Return (X, Y) of the center of cell containing provided text 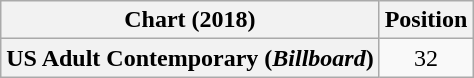
Position (426, 20)
Chart (2018) (190, 20)
32 (426, 58)
US Adult Contemporary (Billboard) (190, 58)
